Capture the cell that displays the provided text and extract its [X, Y] central coordinate. 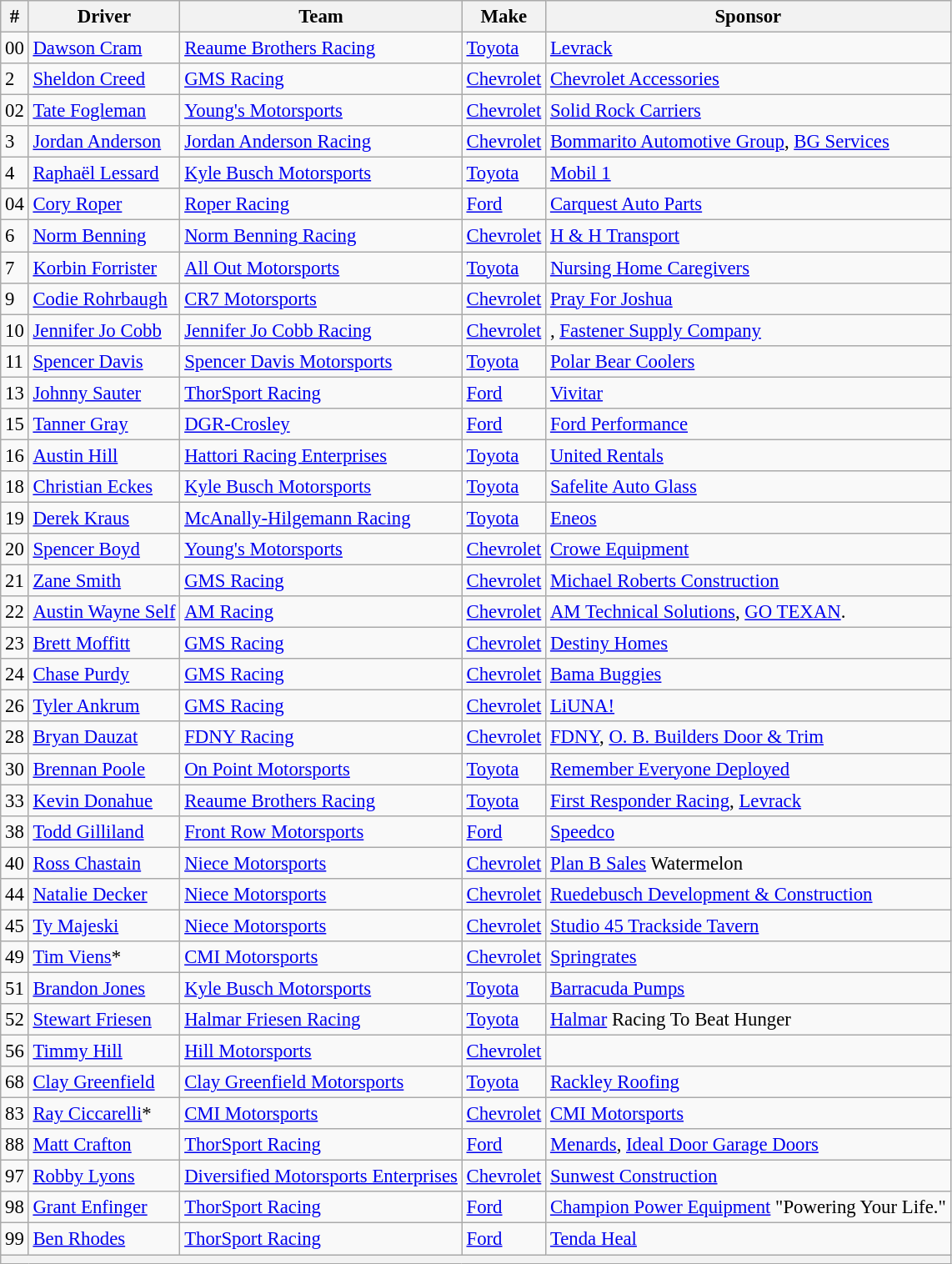
Ruedebusch Development & Construction [749, 895]
Halmar Racing To Beat Hunger [749, 1020]
All Out Motorsports [321, 268]
Brett Moffitt [104, 644]
24 [15, 675]
# [15, 17]
Springrates [749, 957]
00 [15, 48]
Champion Power Equipment "Powering Your Life." [749, 1208]
Driver [104, 17]
Menards, Ideal Door Garage Doors [749, 1145]
Destiny Homes [749, 644]
Sheldon Creed [104, 79]
Derek Kraus [104, 518]
Plan B Sales Watermelon [749, 863]
LiUNA! [749, 706]
Chevrolet Accessories [749, 79]
22 [15, 612]
Austin Hill [104, 455]
Brennan Poole [104, 769]
9 [15, 298]
Bommarito Automotive Group, BG Services [749, 142]
Tate Fogleman [104, 111]
CR7 Motorsports [321, 298]
Tyler Ankrum [104, 706]
Crowe Equipment [749, 549]
04 [15, 204]
Tim Viens* [104, 957]
Roper Racing [321, 204]
Vivitar [749, 393]
52 [15, 1020]
Timmy Hill [104, 1051]
26 [15, 706]
7 [15, 268]
Carquest Auto Parts [749, 204]
Team [321, 17]
21 [15, 581]
Tenda Heal [749, 1239]
Spencer Boyd [104, 549]
FDNY Racing [321, 738]
Korbin Forrister [104, 268]
Dawson Cram [104, 48]
Chase Purdy [104, 675]
Cory Roper [104, 204]
Michael Roberts Construction [749, 581]
Jennifer Jo Cobb [104, 330]
Diversified Motorsports Enterprises [321, 1176]
68 [15, 1082]
DGR-Crosley [321, 424]
H & H Transport [749, 236]
, Fastener Supply Company [749, 330]
Bama Buggies [749, 675]
Halmar Friesen Racing [321, 1020]
Studio 45 Trackside Tavern [749, 925]
Sponsor [749, 17]
15 [15, 424]
40 [15, 863]
30 [15, 769]
Rackley Roofing [749, 1082]
99 [15, 1239]
Mobil 1 [749, 173]
16 [15, 455]
Grant Enfinger [104, 1208]
02 [15, 111]
Norm Benning Racing [321, 236]
Austin Wayne Self [104, 612]
20 [15, 549]
33 [15, 800]
Christian Eckes [104, 487]
Tanner Gray [104, 424]
18 [15, 487]
Clay Greenfield [104, 1082]
Solid Rock Carriers [749, 111]
Ray Ciccarelli* [104, 1114]
Jordan Anderson [104, 142]
83 [15, 1114]
Nursing Home Caregivers [749, 268]
45 [15, 925]
Hattori Racing Enterprises [321, 455]
Clay Greenfield Motorsports [321, 1082]
44 [15, 895]
Hill Motorsports [321, 1051]
Make [504, 17]
Spencer Davis [104, 361]
4 [15, 173]
Front Row Motorsports [321, 831]
Speedco [749, 831]
Natalie Decker [104, 895]
Ford Performance [749, 424]
Jordan Anderson Racing [321, 142]
On Point Motorsports [321, 769]
2 [15, 79]
AM Technical Solutions, GO TEXAN. [749, 612]
88 [15, 1145]
Bryan Dauzat [104, 738]
Sunwest Construction [749, 1176]
First Responder Racing, Levrack [749, 800]
Zane Smith [104, 581]
28 [15, 738]
Eneos [749, 518]
38 [15, 831]
Ben Rhodes [104, 1239]
13 [15, 393]
Matt Crafton [104, 1145]
Kevin Donahue [104, 800]
Ty Majeski [104, 925]
Johnny Sauter [104, 393]
23 [15, 644]
6 [15, 236]
97 [15, 1176]
Raphaël Lessard [104, 173]
McAnally-Hilgemann Racing [321, 518]
19 [15, 518]
Remember Everyone Deployed [749, 769]
Polar Bear Coolers [749, 361]
Jennifer Jo Cobb Racing [321, 330]
Pray For Joshua [749, 298]
Spencer Davis Motorsports [321, 361]
Robby Lyons [104, 1176]
3 [15, 142]
Safelite Auto Glass [749, 487]
Ross Chastain [104, 863]
Codie Rohrbaugh [104, 298]
AM Racing [321, 612]
FDNY, O. B. Builders Door & Trim [749, 738]
98 [15, 1208]
56 [15, 1051]
Norm Benning [104, 236]
United Rentals [749, 455]
Brandon Jones [104, 988]
Todd Gilliland [104, 831]
10 [15, 330]
Stewart Friesen [104, 1020]
51 [15, 988]
Barracuda Pumps [749, 988]
Levrack [749, 48]
11 [15, 361]
49 [15, 957]
